Capture the cell that displays the provided text and extract its (X, Y) central coordinate. 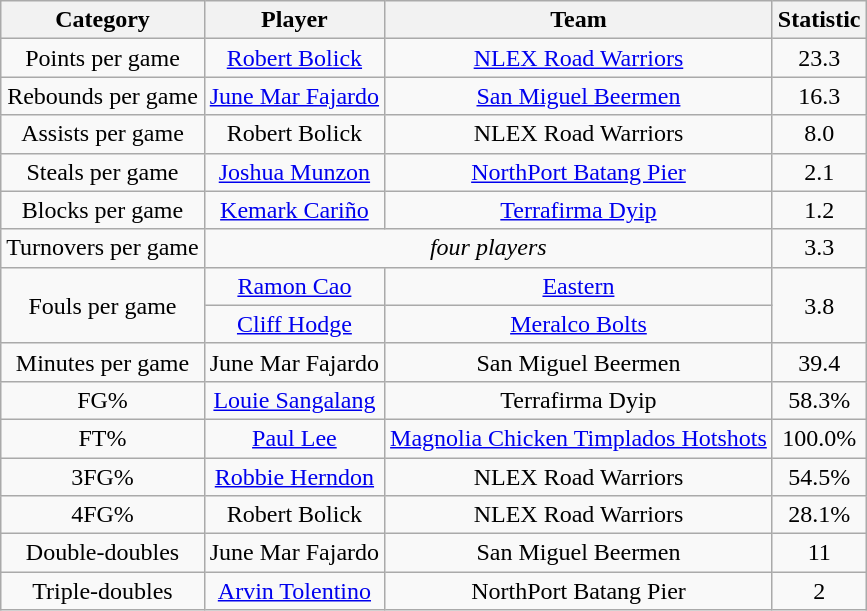
Kemark Cariño (294, 210)
16.3 (819, 96)
54.5% (819, 477)
Robbie Herndon (294, 477)
Triple-doubles (102, 591)
4FG% (102, 515)
Fouls per game (102, 305)
Joshua Munzon (294, 172)
FG% (102, 400)
2 (819, 591)
3.8 (819, 305)
Louie Sangalang (294, 400)
FT% (102, 438)
Minutes per game (102, 362)
39.4 (819, 362)
100.0% (819, 438)
Ramon Cao (294, 286)
3FG% (102, 477)
Assists per game (102, 134)
Team (579, 20)
Category (102, 20)
58.3% (819, 400)
Arvin Tolentino (294, 591)
Double-doubles (102, 553)
23.3 (819, 58)
Turnovers per game (102, 248)
8.0 (819, 134)
1.2 (819, 210)
Eastern (579, 286)
3.3 (819, 248)
Blocks per game (102, 210)
11 (819, 553)
28.1% (819, 515)
four players (488, 248)
Magnolia Chicken Timplados Hotshots (579, 438)
Paul Lee (294, 438)
Rebounds per game (102, 96)
2.1 (819, 172)
Steals per game (102, 172)
Cliff Hodge (294, 324)
Points per game (102, 58)
Statistic (819, 20)
Meralco Bolts (579, 324)
Player (294, 20)
